Scan for the cell matching the given text and deliver its (X, Y) coordinate at center. 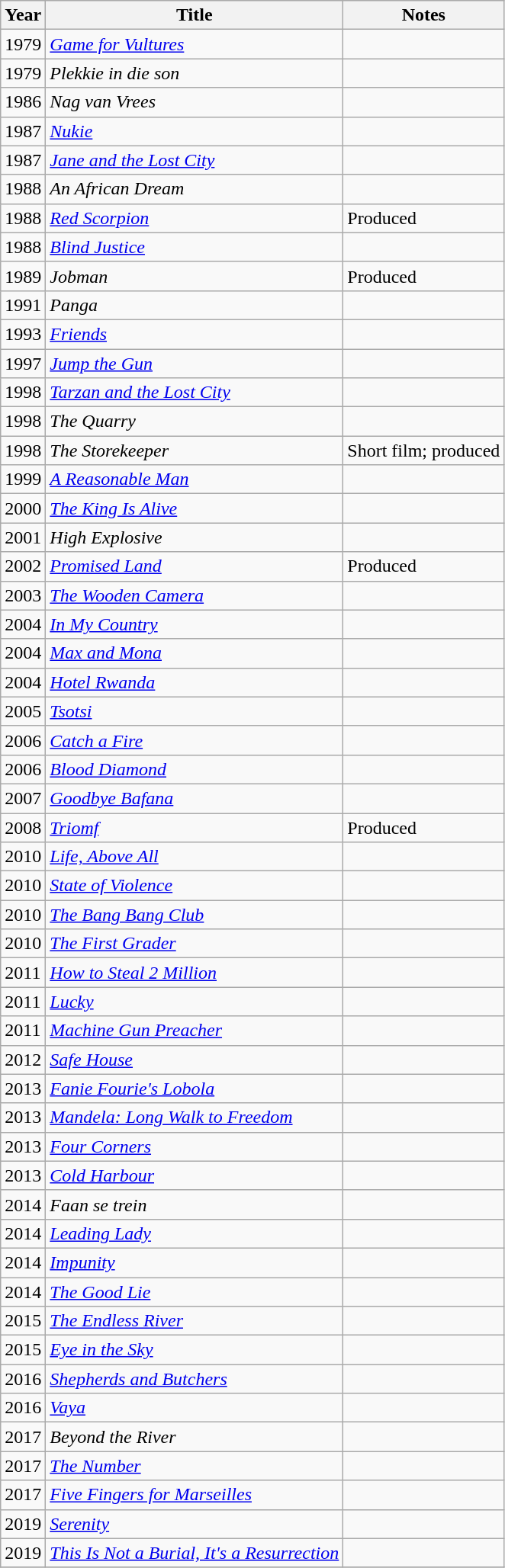
The Good Lie (195, 1292)
Four Corners (195, 1146)
Leading Lady (195, 1233)
Machine Gun Preacher (195, 1031)
State of Violence (195, 886)
In My Country (195, 624)
Game for Vultures (195, 44)
Short film; produced (424, 451)
1997 (23, 364)
Goodbye Bafana (195, 798)
Shepherds and Butchers (195, 1379)
The King Is Alive (195, 508)
Jump the Gun (195, 364)
Catch a Fire (195, 740)
Plekkie in die son (195, 73)
Year (23, 15)
Tarzan and the Lost City (195, 393)
Tsotsi (195, 711)
This Is Not a Burial, It's a Resurrection (195, 1553)
Nukie (195, 131)
Promised Land (195, 566)
Impunity (195, 1262)
Max and Mona (195, 653)
1999 (23, 479)
Blood Diamond (195, 769)
Blind Justice (195, 247)
The First Grader (195, 944)
Friends (195, 334)
1993 (23, 334)
Fanie Fourie's Lobola (195, 1089)
2003 (23, 595)
1986 (23, 102)
Nag van Vrees (195, 102)
Serenity (195, 1524)
The Endless River (195, 1321)
Cold Harbour (195, 1175)
2002 (23, 566)
A Reasonable Man (195, 479)
Red Scorpion (195, 218)
2005 (23, 711)
Panga (195, 305)
2012 (23, 1060)
Beyond the River (195, 1437)
The Number (195, 1466)
Five Fingers for Marseilles (195, 1495)
Life, Above All (195, 857)
High Explosive (195, 537)
Title (195, 15)
The Storekeeper (195, 451)
Vaya (195, 1408)
Safe House (195, 1060)
2001 (23, 537)
Lucky (195, 1002)
Hotel Rwanda (195, 682)
Jane and the Lost City (195, 160)
Faan se trein (195, 1204)
How to Steal 2 Million (195, 973)
Mandela: Long Walk to Freedom (195, 1117)
2007 (23, 798)
1991 (23, 305)
The Wooden Camera (195, 595)
Jobman (195, 276)
Triomf (195, 827)
1989 (23, 276)
The Bang Bang Club (195, 915)
The Quarry (195, 422)
2008 (23, 827)
2000 (23, 508)
Eye in the Sky (195, 1350)
Notes (424, 15)
An African Dream (195, 189)
